Provide the [x, y] coordinate of the cell's center where the given text is located.  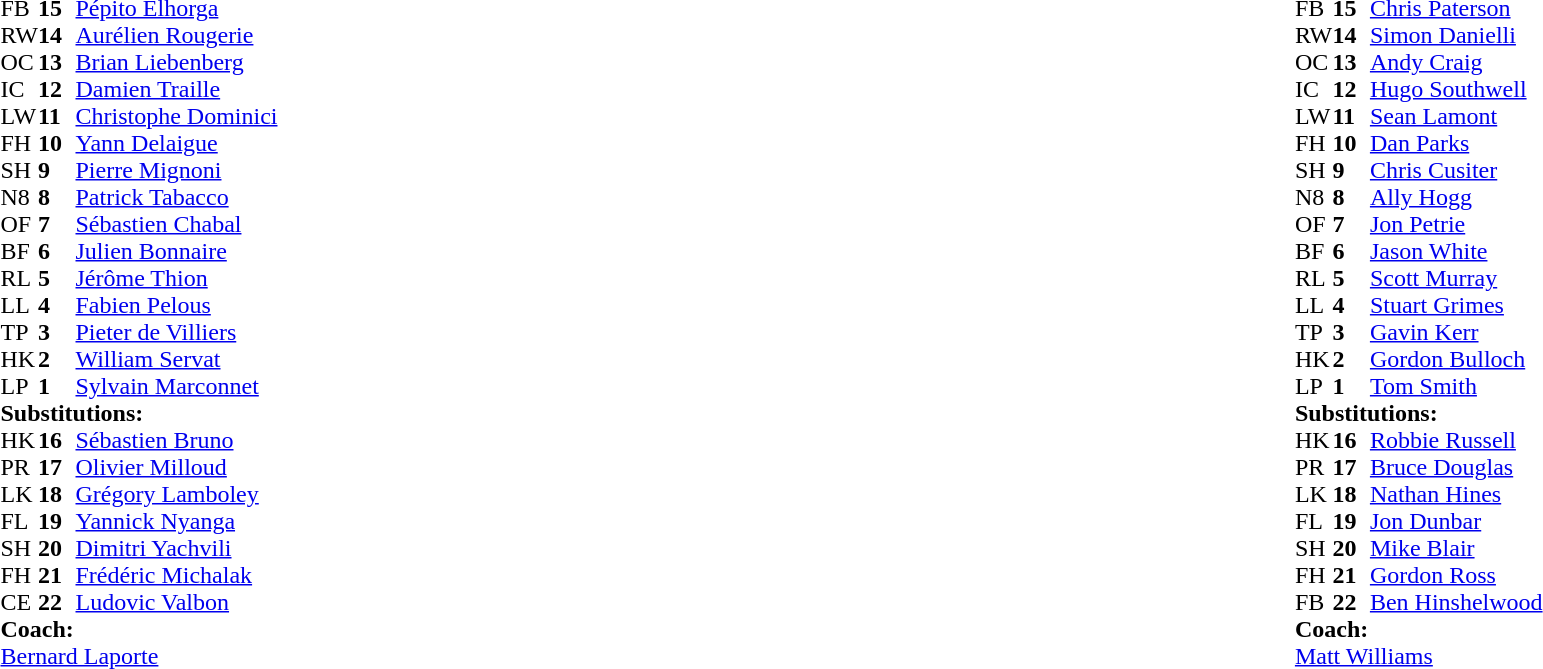
Ben Hinshelwood [1456, 602]
Hugo Southwell [1456, 90]
Fabien Pelous [177, 306]
FB [1314, 602]
Christophe Dominici [177, 116]
Tom Smith [1456, 386]
Gordon Ross [1456, 576]
Bruce Douglas [1456, 468]
Ally Hogg [1456, 198]
Sylvain Marconnet [177, 386]
Dimitri Yachvili [177, 548]
Yannick Nyanga [177, 522]
Robbie Russell [1456, 440]
Jason White [1456, 252]
William Servat [177, 360]
Pieter de Villiers [177, 332]
Jon Dunbar [1456, 522]
Olivier Milloud [177, 468]
Simon Danielli [1456, 36]
Gavin Kerr [1456, 332]
Aurélien Rougerie [177, 36]
Patrick Tabacco [177, 198]
Mike Blair [1456, 548]
Ludovic Valbon [177, 602]
Damien Traille [177, 90]
Stuart Grimes [1456, 306]
Nathan Hines [1456, 494]
Scott Murray [1456, 278]
Julien Bonnaire [177, 252]
Dan Parks [1456, 144]
Grégory Lamboley [177, 494]
Frédéric Michalak [177, 576]
Chris Cusiter [1456, 170]
Gordon Bulloch [1456, 360]
Sébastien Chabal [177, 224]
Matt Williams [1419, 656]
Jérôme Thion [177, 278]
Pierre Mignoni [177, 170]
CE [19, 602]
Sean Lamont [1456, 116]
Yann Delaigue [177, 144]
Bernard Laporte [138, 656]
Sébastien Bruno [177, 440]
Jon Petrie [1456, 224]
Andy Craig [1456, 62]
Brian Liebenberg [177, 62]
